Return (X, Y) of the center of cell containing provided text 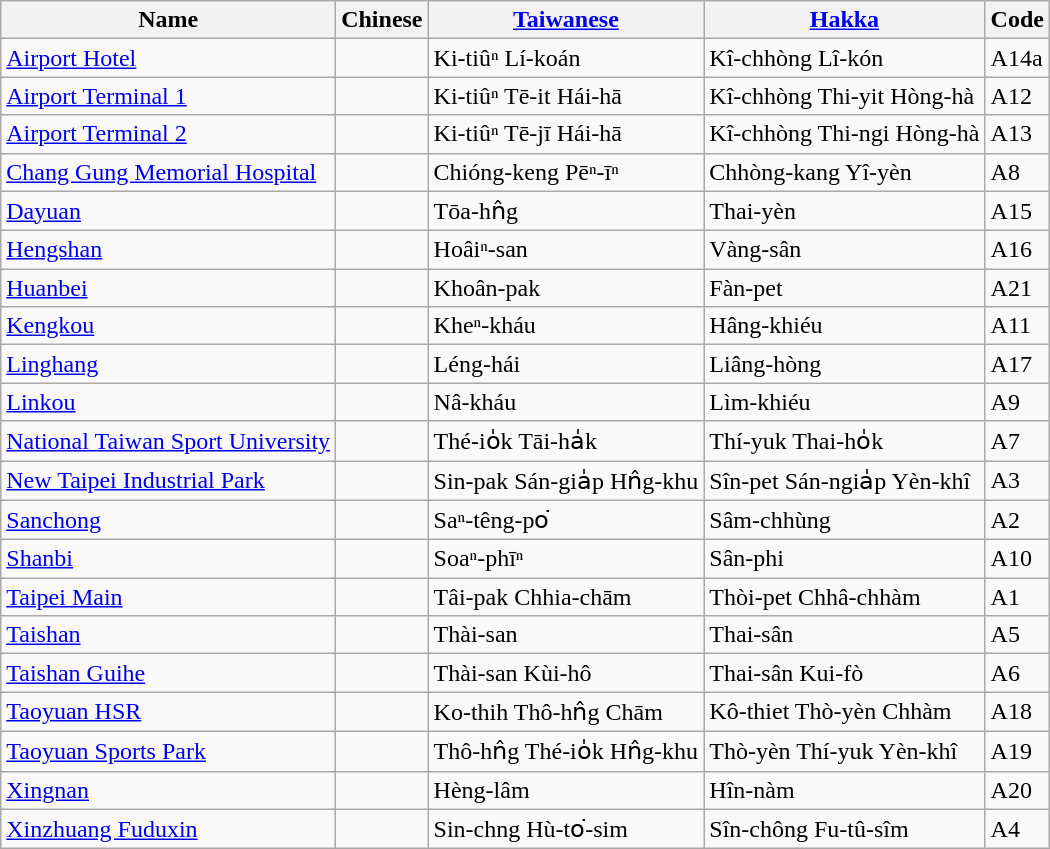
Léng-hái (566, 364)
Thài-san (566, 635)
Chang Gung Memorial Hospital (168, 172)
Hèng-lâm (566, 790)
Thai-yèn (844, 211)
Thai-sân (844, 635)
A10 (1017, 559)
Linghang (168, 364)
Thé-io̍k Tāi-ha̍k (566, 441)
National Taiwan Sport University (168, 441)
A8 (1017, 172)
Huanbei (168, 288)
Dayuan (168, 211)
Thài-san Kùi-hô (566, 673)
Airport Terminal 2 (168, 134)
Linkou (168, 402)
A13 (1017, 134)
A11 (1017, 326)
Vàng-sân (844, 250)
A5 (1017, 635)
A14a (1017, 58)
A21 (1017, 288)
A18 (1017, 712)
Code (1017, 20)
Chióng-keng Pēⁿ-īⁿ (566, 172)
Xingnan (168, 790)
Sîn-pet Sán-ngia̍p Yèn-khî (844, 480)
Shanbi (168, 559)
A9 (1017, 402)
Name (168, 20)
Thí-yuk Thai-ho̍k (844, 441)
Hîn-nàm (844, 790)
Hakka (844, 20)
Taipei Main (168, 597)
Liâng-hòng (844, 364)
New Taipei Industrial Park (168, 480)
Sin-pak Sán-gia̍p Hn̂g-khu (566, 480)
Xinzhuang Fuduxin (168, 829)
Sin-chng Hù-to͘-sim (566, 829)
Lìm-khiéu (844, 402)
Fàn-pet (844, 288)
Kheⁿ-kháu (566, 326)
Airport Hotel (168, 58)
Ki-tiûⁿ Tē-jī Hái-hā (566, 134)
A20 (1017, 790)
Thò-yèn Thí-yuk Yèn-khî (844, 751)
Khoân-pak (566, 288)
Saⁿ-têng-po͘ (566, 520)
Taoyuan Sports Park (168, 751)
Taishan Guihe (168, 673)
Ki-tiûⁿ Tē-it Hái-hā (566, 96)
A19 (1017, 751)
Taoyuan HSR (168, 712)
A4 (1017, 829)
Kî-chhòng Thi-ngi Hòng-hà (844, 134)
Hengshan (168, 250)
A2 (1017, 520)
A6 (1017, 673)
A12 (1017, 96)
Sân-phi (844, 559)
Taishan (168, 635)
Tōa-hn̂g (566, 211)
A15 (1017, 211)
Thô-hn̂g Thé-io̍k Hn̂g-khu (566, 751)
A3 (1017, 480)
Soaⁿ-phīⁿ (566, 559)
Kengkou (168, 326)
Nâ-kháu (566, 402)
A7 (1017, 441)
Ki-tiûⁿ Lí-koán (566, 58)
Kî-chhòng Thi-yit Hòng-hà (844, 96)
Airport Terminal 1 (168, 96)
Taiwanese (566, 20)
Hâng-khiéu (844, 326)
Kô-thiet Thò-yèn Chhàm (844, 712)
A1 (1017, 597)
Chinese (382, 20)
Thai-sân Kui-fò (844, 673)
Kî-chhòng Lî-kón (844, 58)
Sîn-chông Fu-tû-sîm (844, 829)
Chhòng-kang Yî-yèn (844, 172)
Hoâiⁿ-san (566, 250)
Thòi-pet Chhâ-chhàm (844, 597)
A16 (1017, 250)
Sanchong (168, 520)
A17 (1017, 364)
Ko-thih Thô-hn̂g Chām (566, 712)
Tâi-pak Chhia-chām (566, 597)
Sâm-chhùng (844, 520)
